Scan for the cell matching the given text and deliver its [X, Y] coordinate at center. 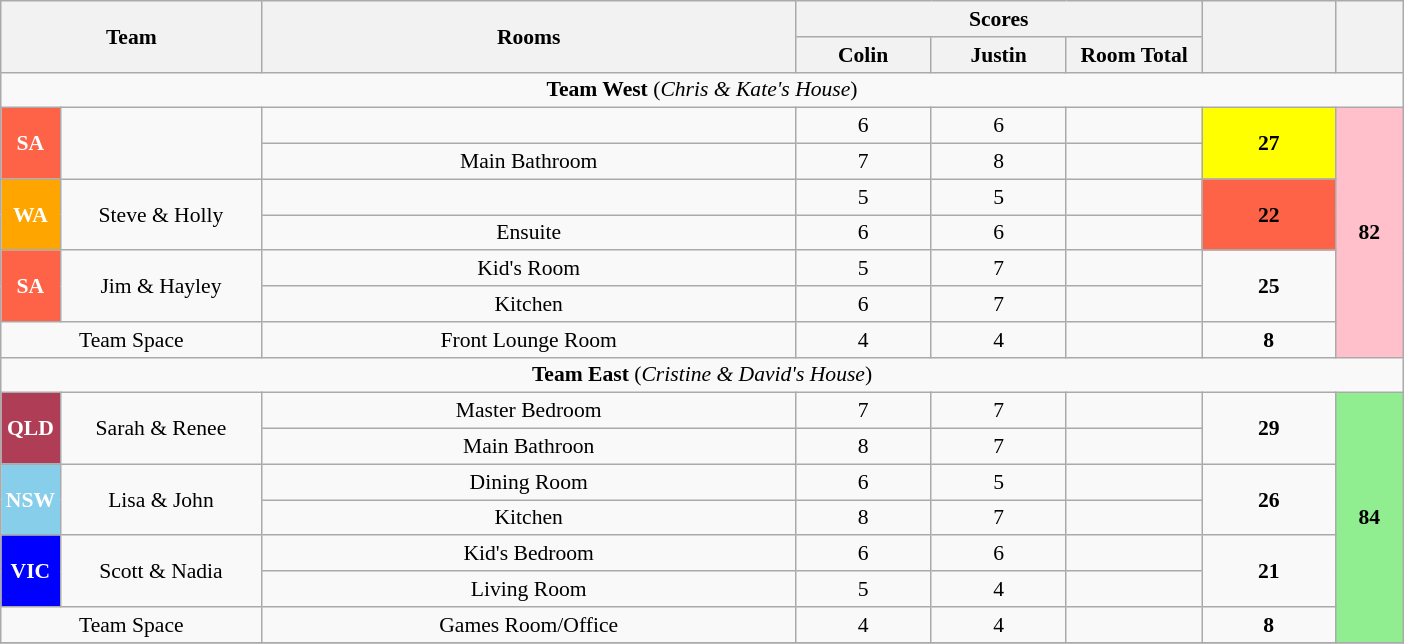
Main Bathroon [529, 447]
22 [1268, 214]
Colin [864, 55]
29 [1268, 428]
21 [1268, 572]
Rooms [529, 36]
Team [132, 36]
VIC [30, 572]
Dining Room [529, 482]
84 [1369, 518]
Lisa & John [161, 500]
Kid's Room [529, 269]
Master Bedroom [529, 411]
82 [1369, 232]
Room Total [1134, 55]
27 [1268, 144]
Games Room/Office [529, 625]
Team East (Cristine & David's House) [702, 375]
Jim & Hayley [161, 286]
WA [30, 214]
Scores [999, 19]
Living Room [529, 589]
Scott & Nadia [161, 572]
NSW [30, 500]
Ensuite [529, 233]
Justin [999, 55]
Steve & Holly [161, 214]
Sarah & Renee [161, 428]
Team West (Chris & Kate's House) [702, 90]
Front Lounge Room [529, 340]
Main Bathroom [529, 162]
QLD [30, 428]
Kid's Bedroom [529, 554]
25 [1268, 286]
26 [1268, 500]
